Provide the (x, y) coordinate of the cell's center where the given text is located.  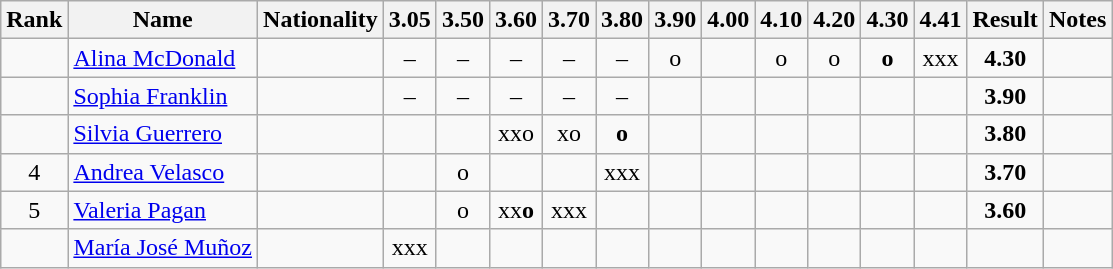
3.05 (410, 20)
Rank (34, 20)
Name (163, 20)
Andrea Velasco (163, 172)
xo (568, 134)
Notes (1077, 20)
3.50 (462, 20)
Result (1005, 20)
María José Muñoz (163, 248)
4.41 (940, 20)
4.10 (782, 20)
Silvia Guerrero (163, 134)
4 (34, 172)
Nationality (321, 20)
Sophia Franklin (163, 96)
5 (34, 210)
Valeria Pagan (163, 210)
4.00 (728, 20)
4.20 (834, 20)
Alina McDonald (163, 58)
